Detect which cell encompasses the target text, then output its [x, y] center coordinate. 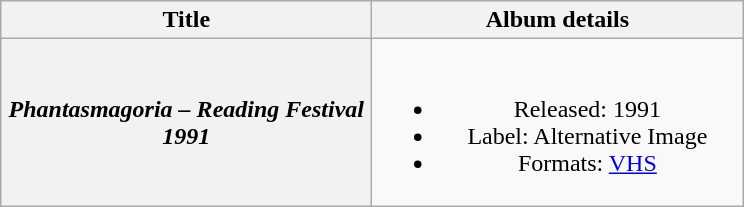
Title [186, 20]
Released: 1991Label: Alternative ImageFormats: VHS [558, 122]
Album details [558, 20]
Phantasmagoria – Reading Festival 1991 [186, 122]
